Return [X, Y] of the center of cell containing provided text 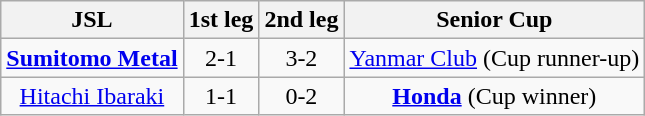
Senior Cup [494, 20]
Sumitomo Metal [92, 58]
0-2 [302, 96]
Honda (Cup winner) [494, 96]
1st leg [221, 20]
Yanmar Club (Cup runner-up) [494, 58]
JSL [92, 20]
1-1 [221, 96]
3-2 [302, 58]
2-1 [221, 58]
Hitachi Ibaraki [92, 96]
2nd leg [302, 20]
